Return (X, Y) of the center of cell containing provided text 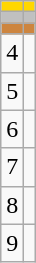
6 (12, 129)
7 (12, 167)
4 (12, 53)
9 (12, 243)
8 (12, 205)
5 (12, 91)
